Identify which cell holds the provided text, then report its (X, Y) central coordinate. 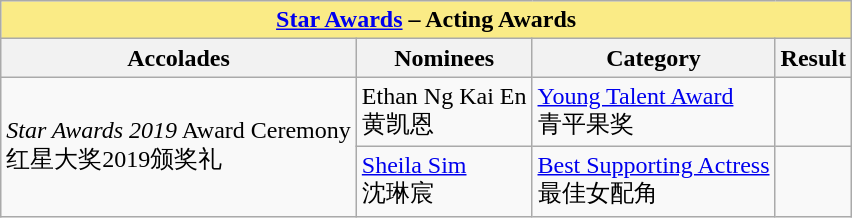
Ethan Ng Kai En 黄凯恩 (444, 112)
Star Awards – Acting Awards (426, 20)
Result (813, 58)
Star Awards 2019 Award Ceremony 红星大奖2019颁奖礼 (179, 146)
Nominees (444, 58)
Best Supporting Actress 最佳女配角 (654, 181)
Young Talent Award 青平果奖 (654, 112)
Accolades (179, 58)
Sheila Sim 沈琳宸 (444, 181)
Category (654, 58)
